Output the [X, Y] coordinate of the center of the cell containing the given text.  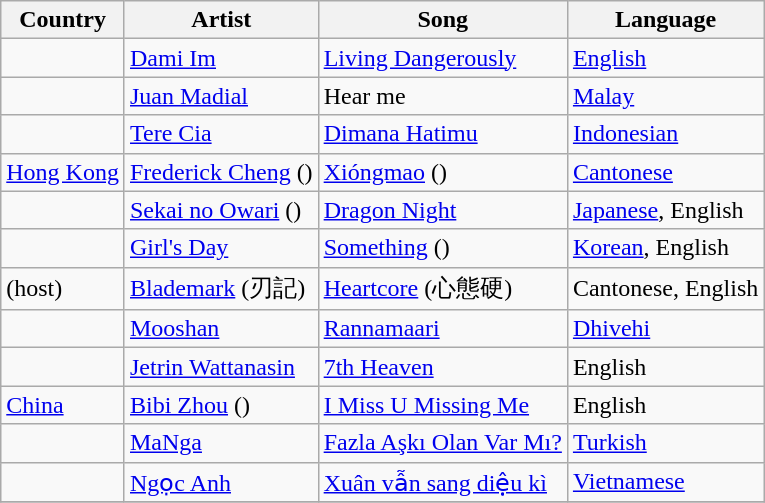
(host) [63, 288]
Heartcore (心態硬) [442, 288]
Artist [221, 20]
Rannamaari [442, 329]
Girl's Day [221, 248]
Frederick Cheng () [221, 172]
Tere Cia [221, 134]
Dhivehi [665, 329]
Living Dangerously [442, 58]
Xuân vẫn sang diệu kì [442, 482]
Japanese, English [665, 210]
7th Heaven [442, 367]
Turkish [665, 443]
Cantonese, English [665, 288]
Sekai no Owari () [221, 210]
Language [665, 20]
Malay [665, 96]
Indonesian [665, 134]
I Miss U Missing Me [442, 405]
Blademark (刃記) [221, 288]
Dami Im [221, 58]
Korean, English [665, 248]
MaNga [221, 443]
Hear me [442, 96]
Cantonese [665, 172]
Something () [442, 248]
Vietnamese [665, 482]
Dragon Night [442, 210]
Dimana Hatimu [442, 134]
Bibi Zhou () [221, 405]
Jetrin Wattanasin [221, 367]
Country [63, 20]
Ngọc Anh [221, 482]
Mooshan [221, 329]
China [63, 405]
Xióngmao () [442, 172]
Fazla Aşkı Olan Var Mı? [442, 443]
Hong Kong [63, 172]
Song [442, 20]
Juan Madial [221, 96]
